Extract the [X, Y] coordinate from the center of the cell holding the provided text.  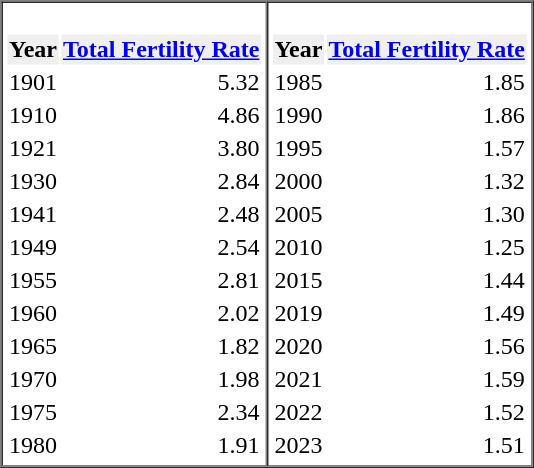
1960 [34, 313]
2000 [298, 181]
2020 [298, 347]
1.85 [426, 83]
1.57 [426, 149]
2015 [298, 281]
1.52 [426, 413]
1.30 [426, 215]
2.81 [162, 281]
2010 [298, 247]
2019 [298, 313]
2.02 [162, 313]
2.34 [162, 413]
1930 [34, 181]
1995 [298, 149]
2.84 [162, 181]
1.91 [162, 445]
1.59 [426, 379]
1941 [34, 215]
1901 [34, 83]
2.48 [162, 215]
1955 [34, 281]
1990 [298, 115]
1.56 [426, 347]
Year Total Fertility Rate 1985 1.85 1990 1.86 1995 1.57 2000 1.32 2005 1.30 2010 1.25 2015 1.44 2019 1.49 2020 1.56 2021 1.59 2022 1.52 2023 1.51 [400, 234]
5.32 [162, 83]
1910 [34, 115]
1949 [34, 247]
1.32 [426, 181]
1975 [34, 413]
1980 [34, 445]
1970 [34, 379]
4.86 [162, 115]
2021 [298, 379]
3.80 [162, 149]
2022 [298, 413]
1.49 [426, 313]
1.51 [426, 445]
1.82 [162, 347]
2023 [298, 445]
Year Total Fertility Rate 1901 5.32 1910 4.86 1921 3.80 1930 2.84 1941 2.48 1949 2.54 1955 2.81 1960 2.02 1965 1.82 1970 1.98 1975 2.34 1980 1.91 [134, 234]
1.98 [162, 379]
1.86 [426, 115]
1.25 [426, 247]
1.44 [426, 281]
1985 [298, 83]
1965 [34, 347]
2005 [298, 215]
1921 [34, 149]
2.54 [162, 247]
